Find where the given text appears and provide that cell's center as [X, Y] coordinate. 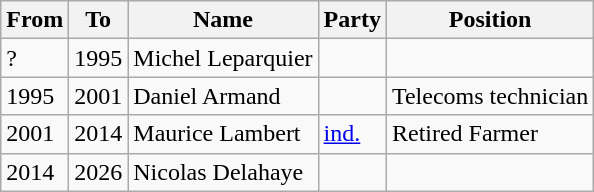
To [98, 20]
Retired Farmer [490, 134]
? [35, 58]
From [35, 20]
Name [223, 20]
Position [490, 20]
Michel Leparquier [223, 58]
2026 [98, 172]
Maurice Lambert [223, 134]
Daniel Armand [223, 96]
ind. [352, 134]
Telecoms technician [490, 96]
Nicolas Delahaye [223, 172]
Party [352, 20]
